Pinpoint the cell where the given text exists, returning its [x, y] midpoint coordinate. 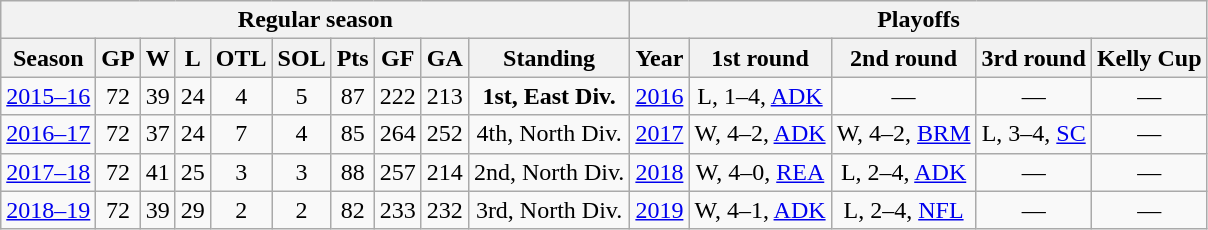
OTL [241, 58]
Playoffs [918, 20]
GP [118, 58]
2019 [660, 210]
2018–19 [48, 210]
W [158, 58]
2015–16 [48, 96]
Pts [352, 58]
2017 [660, 134]
88 [352, 172]
Year [660, 58]
Standing [549, 58]
214 [444, 172]
5 [302, 96]
7 [241, 134]
232 [444, 210]
Season [48, 58]
L [192, 58]
2nd, North Div. [549, 172]
252 [444, 134]
3rd, North Div. [549, 210]
41 [158, 172]
29 [192, 210]
L, 3–4, SC [1034, 134]
1st, East Div. [549, 96]
257 [398, 172]
3rd round [1034, 58]
87 [352, 96]
37 [158, 134]
233 [398, 210]
Regular season [316, 20]
1st round [760, 58]
W, 4–0, REA [760, 172]
2018 [660, 172]
4th, North Div. [549, 134]
2016 [660, 96]
W, 4–1, ADK [760, 210]
GA [444, 58]
25 [192, 172]
222 [398, 96]
GF [398, 58]
L, 1–4, ADK [760, 96]
Kelly Cup [1149, 58]
2016–17 [48, 134]
82 [352, 210]
2nd round [904, 58]
85 [352, 134]
2017–18 [48, 172]
L, 2–4, ADK [904, 172]
W, 4–2, ADK [760, 134]
SOL [302, 58]
W, 4–2, BRM [904, 134]
264 [398, 134]
L, 2–4, NFL [904, 210]
213 [444, 96]
